Determine the [X, Y] coordinate at the center of the cell enclosing the given text.  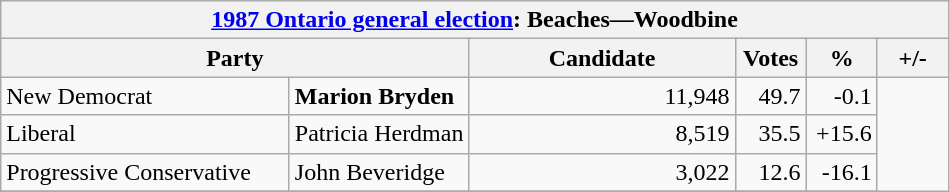
John Beveridge [379, 172]
+/- [912, 58]
Patricia Herdman [379, 134]
Party [235, 58]
11,948 [602, 96]
% [842, 58]
Votes [770, 58]
Progressive Conservative [146, 172]
Liberal [146, 134]
-16.1 [842, 172]
35.5 [770, 134]
Marion Bryden [379, 96]
+15.6 [842, 134]
3,022 [602, 172]
Candidate [602, 58]
8,519 [602, 134]
12.6 [770, 172]
-0.1 [842, 96]
49.7 [770, 96]
New Democrat [146, 96]
1987 Ontario general election: Beaches—Woodbine [474, 20]
